Scan for the cell matching the given text and deliver its (x, y) coordinate at center. 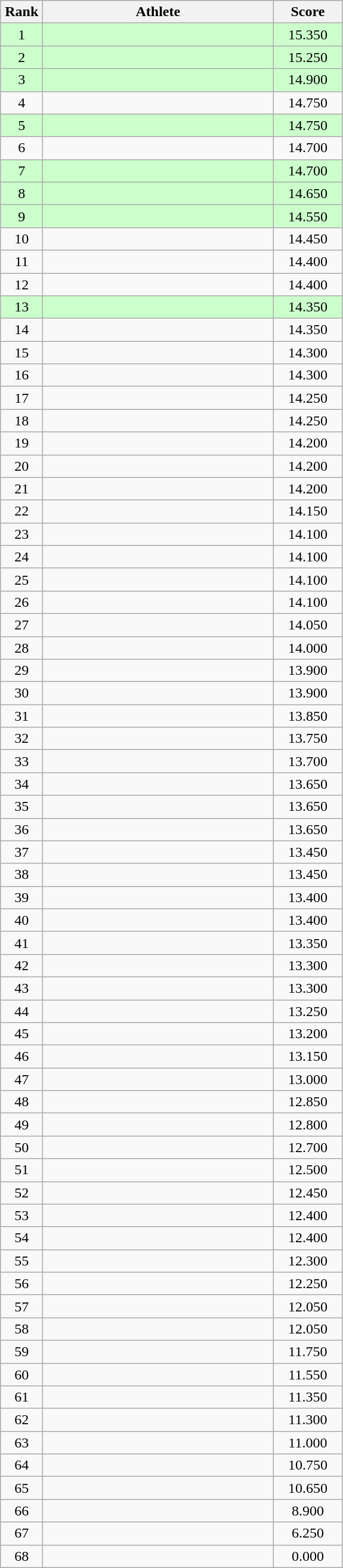
62 (21, 1420)
18 (21, 421)
14.900 (308, 80)
63 (21, 1443)
41 (21, 943)
67 (21, 1533)
14 (21, 330)
0.000 (308, 1556)
58 (21, 1329)
8.900 (308, 1511)
3 (21, 80)
11.350 (308, 1397)
13.350 (308, 943)
45 (21, 1034)
2 (21, 57)
12.500 (308, 1170)
13.200 (308, 1034)
15.250 (308, 57)
13.150 (308, 1057)
23 (21, 534)
14.000 (308, 647)
32 (21, 739)
13 (21, 307)
55 (21, 1261)
5 (21, 125)
59 (21, 1351)
11.750 (308, 1351)
24 (21, 557)
54 (21, 1238)
14.450 (308, 239)
68 (21, 1556)
10.650 (308, 1488)
10.750 (308, 1465)
47 (21, 1079)
27 (21, 625)
22 (21, 511)
53 (21, 1215)
44 (21, 1011)
49 (21, 1125)
12.250 (308, 1283)
15 (21, 353)
12.450 (308, 1193)
Athlete (158, 12)
46 (21, 1057)
36 (21, 829)
11.000 (308, 1443)
15.350 (308, 35)
56 (21, 1283)
11.550 (308, 1374)
39 (21, 897)
25 (21, 579)
19 (21, 443)
10 (21, 239)
14.550 (308, 216)
20 (21, 466)
14.150 (308, 511)
4 (21, 103)
61 (21, 1397)
16 (21, 375)
11 (21, 261)
60 (21, 1374)
30 (21, 693)
Score (308, 12)
9 (21, 216)
37 (21, 852)
13.850 (308, 716)
35 (21, 807)
13.700 (308, 761)
29 (21, 671)
43 (21, 988)
17 (21, 398)
12.850 (308, 1102)
28 (21, 647)
33 (21, 761)
42 (21, 965)
13.750 (308, 739)
52 (21, 1193)
21 (21, 489)
6 (21, 148)
11.300 (308, 1420)
14.050 (308, 625)
48 (21, 1102)
34 (21, 784)
7 (21, 171)
31 (21, 716)
38 (21, 875)
14.650 (308, 193)
51 (21, 1170)
12.800 (308, 1125)
26 (21, 602)
64 (21, 1465)
13.250 (308, 1011)
50 (21, 1147)
57 (21, 1306)
8 (21, 193)
65 (21, 1488)
6.250 (308, 1533)
13.000 (308, 1079)
12.300 (308, 1261)
Rank (21, 12)
12 (21, 285)
66 (21, 1511)
1 (21, 35)
12.700 (308, 1147)
40 (21, 920)
